Return [x, y] of the center of cell containing provided text 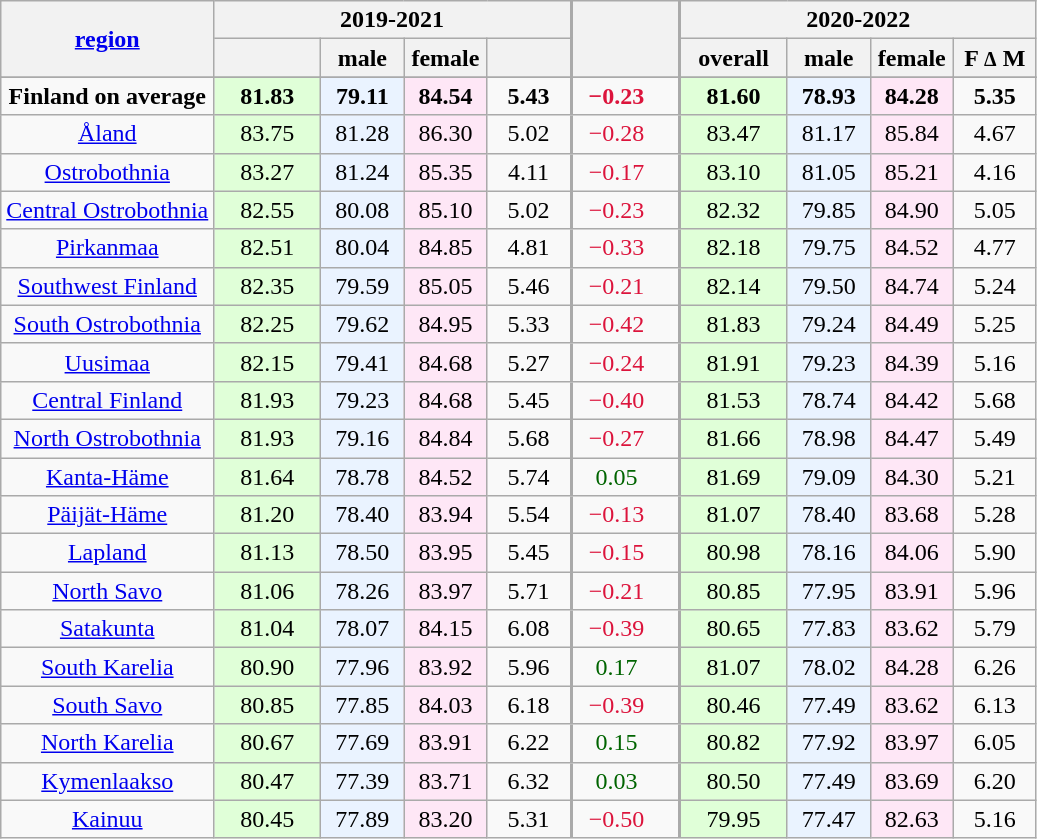
84.06 [912, 553]
5.28 [994, 515]
81.13 [268, 553]
79.16 [362, 438]
79.50 [828, 286]
0.03 [626, 781]
80.45 [268, 819]
5.90 [994, 553]
79.75 [828, 248]
6.22 [529, 743]
84.15 [446, 629]
5.31 [529, 819]
82.55 [268, 210]
Uusimaa [108, 362]
−0.40 [626, 400]
5.35 [994, 96]
77.83 [828, 629]
−0.50 [626, 819]
77.96 [362, 667]
78.50 [362, 553]
Central Ostrobothnia [108, 210]
84.54 [446, 96]
80.67 [268, 743]
6.08 [529, 629]
82.25 [268, 324]
4.67 [994, 134]
77.39 [362, 781]
82.35 [268, 286]
83.27 [268, 172]
0.05 [626, 477]
78.98 [828, 438]
78.16 [828, 553]
−0.17 [626, 172]
6.26 [994, 667]
78.93 [828, 96]
Pirkanmaa [108, 248]
85.21 [912, 172]
South Ostrobothnia [108, 324]
5.49 [994, 438]
5.46 [529, 286]
81.69 [733, 477]
85.84 [912, 134]
84.85 [446, 248]
5.74 [529, 477]
Kymenlaakso [108, 781]
79.41 [362, 362]
81.28 [362, 134]
83.95 [446, 553]
−0.24 [626, 362]
Kainuu [108, 819]
0.17 [626, 667]
North Ostrobothnia [108, 438]
81.66 [733, 438]
Central Finland [108, 400]
81.91 [733, 362]
Päijät-Häme [108, 515]
Southwest Finland [108, 286]
5.21 [994, 477]
4.16 [994, 172]
North Savo [108, 591]
5.79 [994, 629]
81.24 [362, 172]
North Karelia [108, 743]
Ostrobothnia [108, 172]
4.77 [994, 248]
Lapland [108, 553]
79.85 [828, 210]
77.89 [362, 819]
84.03 [446, 705]
77.95 [828, 591]
83.71 [446, 781]
82.15 [268, 362]
83.75 [268, 134]
2019-2021 [392, 20]
0.15 [626, 743]
78.26 [362, 591]
4.11 [529, 172]
Åland [108, 134]
South Savo [108, 705]
80.98 [733, 553]
84.90 [912, 210]
80.04 [362, 248]
6.18 [529, 705]
2020-2022 [858, 20]
78.74 [828, 400]
region [108, 39]
82.32 [733, 210]
80.08 [362, 210]
overall [733, 58]
F Δ M [994, 58]
84.39 [912, 362]
83.94 [446, 515]
84.30 [912, 477]
84.74 [912, 286]
−0.15 [626, 553]
77.85 [362, 705]
5.54 [529, 515]
84.84 [446, 438]
81.53 [733, 400]
82.18 [733, 248]
81.60 [733, 96]
78.07 [362, 629]
77.92 [828, 743]
5.24 [994, 286]
81.05 [828, 172]
6.05 [994, 743]
5.43 [529, 96]
4.81 [529, 248]
−0.33 [626, 248]
77.47 [828, 819]
85.05 [446, 286]
−0.28 [626, 134]
6.20 [994, 781]
6.13 [994, 705]
81.06 [268, 591]
Satakunta [108, 629]
78.78 [362, 477]
80.65 [733, 629]
82.63 [912, 819]
85.10 [446, 210]
79.95 [733, 819]
83.68 [912, 515]
83.20 [446, 819]
83.10 [733, 172]
5.33 [529, 324]
83.69 [912, 781]
81.20 [268, 515]
82.51 [268, 248]
79.59 [362, 286]
80.90 [268, 667]
South Karelia [108, 667]
Kanta-Häme [108, 477]
−0.42 [626, 324]
5.25 [994, 324]
80.47 [268, 781]
5.27 [529, 362]
Finland on average [108, 96]
5.71 [529, 591]
5.05 [994, 210]
80.46 [733, 705]
83.47 [733, 134]
85.35 [446, 172]
83.92 [446, 667]
86.30 [446, 134]
79.24 [828, 324]
79.09 [828, 477]
80.50 [733, 781]
84.95 [446, 324]
81.17 [828, 134]
82.14 [733, 286]
77.69 [362, 743]
84.42 [912, 400]
6.32 [529, 781]
79.62 [362, 324]
78.02 [828, 667]
−0.13 [626, 515]
−0.27 [626, 438]
84.47 [912, 438]
80.82 [733, 743]
84.49 [912, 324]
79.11 [362, 96]
81.64 [268, 477]
81.04 [268, 629]
